Detect which cell encompasses the target text, then output its (X, Y) center coordinate. 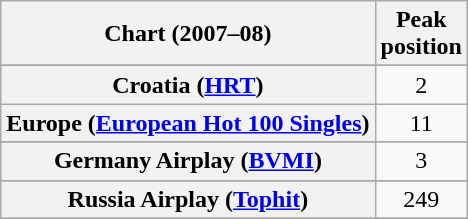
Europe (European Hot 100 Singles) (188, 123)
2 (421, 85)
Germany Airplay (BVMI) (188, 161)
3 (421, 161)
249 (421, 199)
Chart (2007–08) (188, 34)
Croatia (HRT) (188, 85)
Peakposition (421, 34)
11 (421, 123)
Russia Airplay (Tophit) (188, 199)
